Locate the cell with the specified text and output its [X, Y] center coordinate. 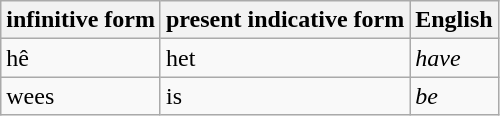
infinitive form [81, 20]
English [454, 20]
wees [81, 96]
hê [81, 58]
be [454, 96]
have [454, 58]
is [284, 96]
het [284, 58]
present indicative form [284, 20]
